From the cell containing the given text, extract its center point as [x, y] coordinate. 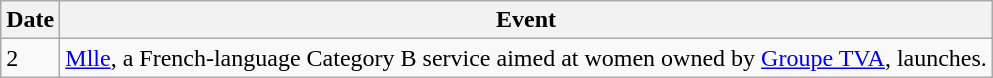
2 [30, 58]
Mlle, a French-language Category B service aimed at women owned by Groupe TVA, launches. [526, 58]
Event [526, 20]
Date [30, 20]
